Search for the cell housing the specified text and yield its (x, y) center coordinate. 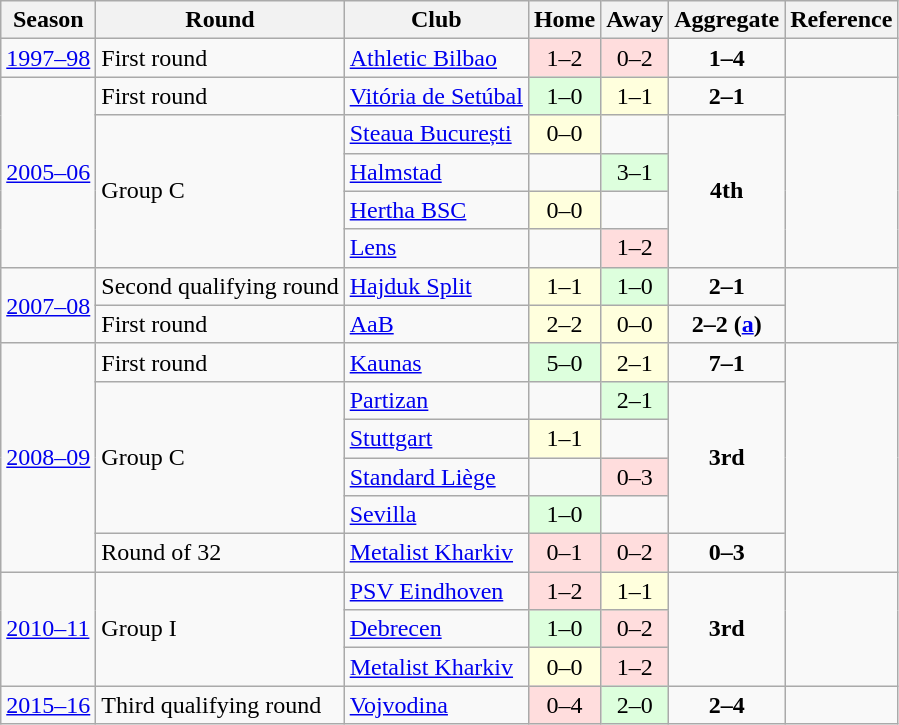
Home (564, 20)
Hertha BSC (436, 210)
5–0 (564, 362)
Standard Liège (436, 477)
Aggregate (727, 20)
Debrecen (436, 629)
0–4 (564, 705)
1–4 (727, 58)
2–4 (727, 705)
Sevilla (436, 515)
Group I (220, 629)
Stuttgart (436, 438)
Partizan (436, 400)
Round of 32 (220, 553)
2010–11 (48, 629)
1997–98 (48, 58)
Hajduk Split (436, 286)
2–0 (635, 705)
Vojvodina (436, 705)
2007–08 (48, 305)
AaB (436, 324)
4th (727, 191)
2–2 (564, 324)
2–2 (a) (727, 324)
Away (635, 20)
Season (48, 20)
Lens (436, 248)
2015–16 (48, 705)
Second qualifying round (220, 286)
Steaua București (436, 134)
Club (436, 20)
Vitória de Setúbal (436, 96)
3–1 (635, 172)
0–1 (564, 553)
Halmstad (436, 172)
Third qualifying round (220, 705)
Athletic Bilbao (436, 58)
2005–06 (48, 172)
Round (220, 20)
2008–09 (48, 457)
PSV Eindhoven (436, 591)
Reference (842, 20)
Kaunas (436, 362)
7–1 (727, 362)
